Detect which cell encompasses the target text, then output its [X, Y] center coordinate. 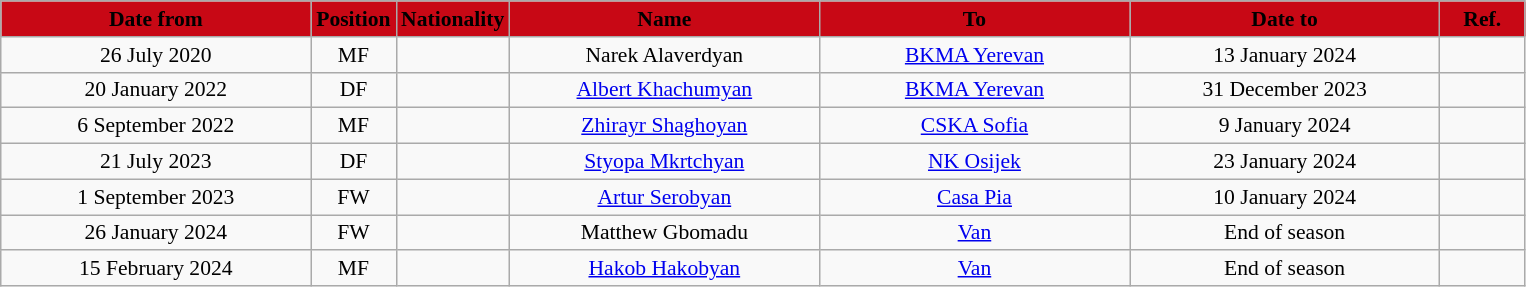
Position [354, 19]
6 September 2022 [156, 126]
10 January 2024 [1285, 197]
26 July 2020 [156, 55]
15 February 2024 [156, 269]
NK Osijek [974, 162]
CSKA Sofia [974, 126]
Hakob Hakobyan [664, 269]
Matthew Gbomadu [664, 233]
26 January 2024 [156, 233]
Date from [156, 19]
Ref. [1482, 19]
21 July 2023 [156, 162]
23 January 2024 [1285, 162]
Artur Serobyan [664, 197]
9 January 2024 [1285, 126]
Narek Alaverdyan [664, 55]
31 December 2023 [1285, 90]
Date to [1285, 19]
Name [664, 19]
Casa Pia [974, 197]
Nationality [452, 19]
1 September 2023 [156, 197]
Albert Khachumyan [664, 90]
To [974, 19]
Zhirayr Shaghoyan [664, 126]
Styopa Mkrtchyan [664, 162]
13 January 2024 [1285, 55]
20 January 2022 [156, 90]
